Determine the (X, Y) coordinate at the center of the cell enclosing the given text.  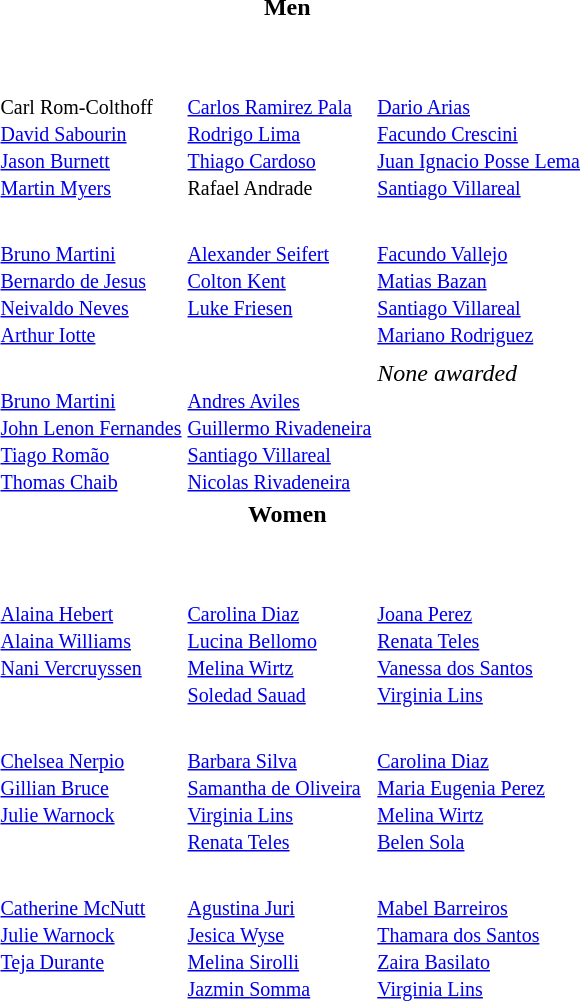
Andres AvilesGuillermo RivadeneiraSantiago VillarealNicolas Rivadeneira (280, 427)
Alexander SeifertColton KentLuke Friesen (280, 280)
Carlos Ramirez PalaRodrigo LimaThiago CardosoRafael Andrade (280, 133)
Barbara SilvaSamantha de OliveiraVirginia LinsRenata Teles (280, 787)
Carolina DiazLucina BellomoMelina WirtzSoledad Sauad (280, 640)
